Locate the cell with the specified text and output its (X, Y) center coordinate. 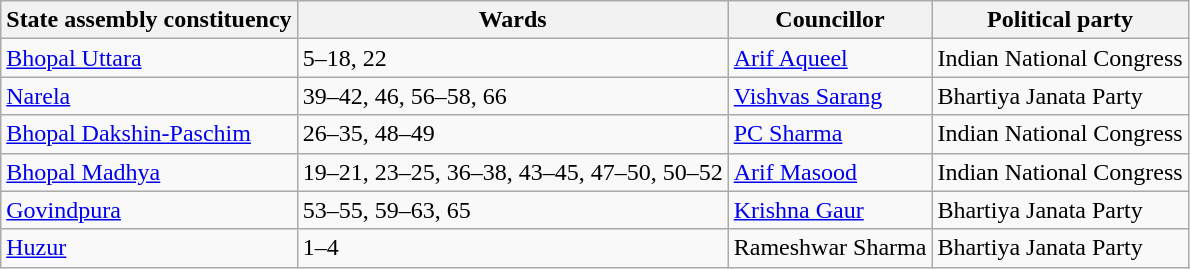
Narela (149, 96)
Councillor (830, 20)
5–18, 22 (512, 58)
53–55, 59–63, 65 (512, 210)
39–42, 46, 56–58, 66 (512, 96)
PC Sharma (830, 134)
Arif Masood (830, 172)
Huzur (149, 248)
Rameshwar Sharma (830, 248)
Bhopal Dakshin-Paschim (149, 134)
19–21, 23–25, 36–38, 43–45, 47–50, 50–52 (512, 172)
Wards (512, 20)
Bhopal Uttara (149, 58)
1–4 (512, 248)
Bhopal Madhya (149, 172)
Political party (1060, 20)
26–35, 48–49 (512, 134)
Govindpura (149, 210)
Krishna Gaur (830, 210)
Arif Aqueel (830, 58)
Vishvas Sarang (830, 96)
State assembly constituency (149, 20)
